Find where the given text appears and provide that cell's center as [X, Y] coordinate. 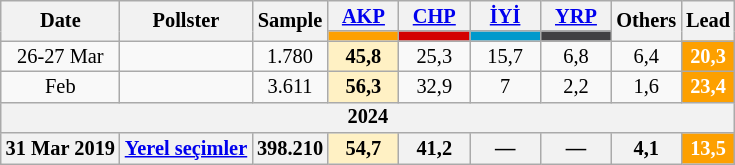
2,2 [576, 86]
1.780 [290, 56]
4,1 [646, 148]
41,2 [434, 148]
YRP [576, 16]
6,4 [646, 56]
54,7 [364, 148]
1,6 [646, 86]
25,3 [434, 56]
2024 [368, 118]
7 [506, 86]
23,4 [708, 86]
CHP [434, 16]
20,3 [708, 56]
Feb [60, 86]
56,3 [364, 86]
AKP [364, 16]
Date [60, 20]
6,8 [576, 56]
Lead [708, 20]
İYİ [506, 16]
398.210 [290, 148]
45,8 [364, 56]
3.611 [290, 86]
32,9 [434, 86]
15,7 [506, 56]
Sample [290, 20]
Pollster [186, 20]
Yerel seçimler [186, 148]
Others [646, 20]
31 Mar 2019 [60, 148]
13,5 [708, 148]
26-27 Mar [60, 56]
